Identify which cell holds the provided text, then report its (x, y) central coordinate. 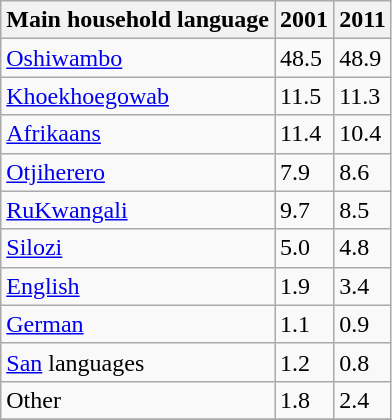
3.4 (363, 286)
1.1 (304, 324)
11.3 (363, 96)
Otjiherero (138, 172)
Afrikaans (138, 134)
English (138, 286)
1.2 (304, 362)
Oshiwambo (138, 58)
RuKwangali (138, 210)
5.0 (304, 248)
8.6 (363, 172)
10.4 (363, 134)
9.7 (304, 210)
1.9 (304, 286)
Other (138, 400)
2.4 (363, 400)
2011 (363, 20)
Silozi (138, 248)
0.9 (363, 324)
German (138, 324)
48.5 (304, 58)
11.5 (304, 96)
0.8 (363, 362)
2001 (304, 20)
San languages (138, 362)
Main household language (138, 20)
8.5 (363, 210)
4.8 (363, 248)
48.9 (363, 58)
7.9 (304, 172)
11.4 (304, 134)
Khoekhoegowab (138, 96)
1.8 (304, 400)
